Output the [x, y] coordinate of the center of the cell containing the given text.  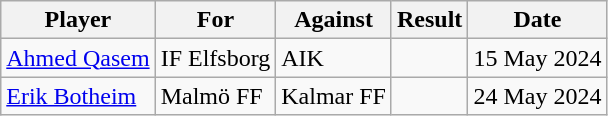
Ahmed Qasem [78, 58]
Erik Botheim [78, 96]
Kalmar FF [334, 96]
For [216, 20]
AIK [334, 58]
Malmö FF [216, 96]
Player [78, 20]
IF Elfsborg [216, 58]
Against [334, 20]
24 May 2024 [538, 96]
15 May 2024 [538, 58]
Date [538, 20]
Result [429, 20]
